Determine the [X, Y] coordinate at the center of the cell enclosing the given text.  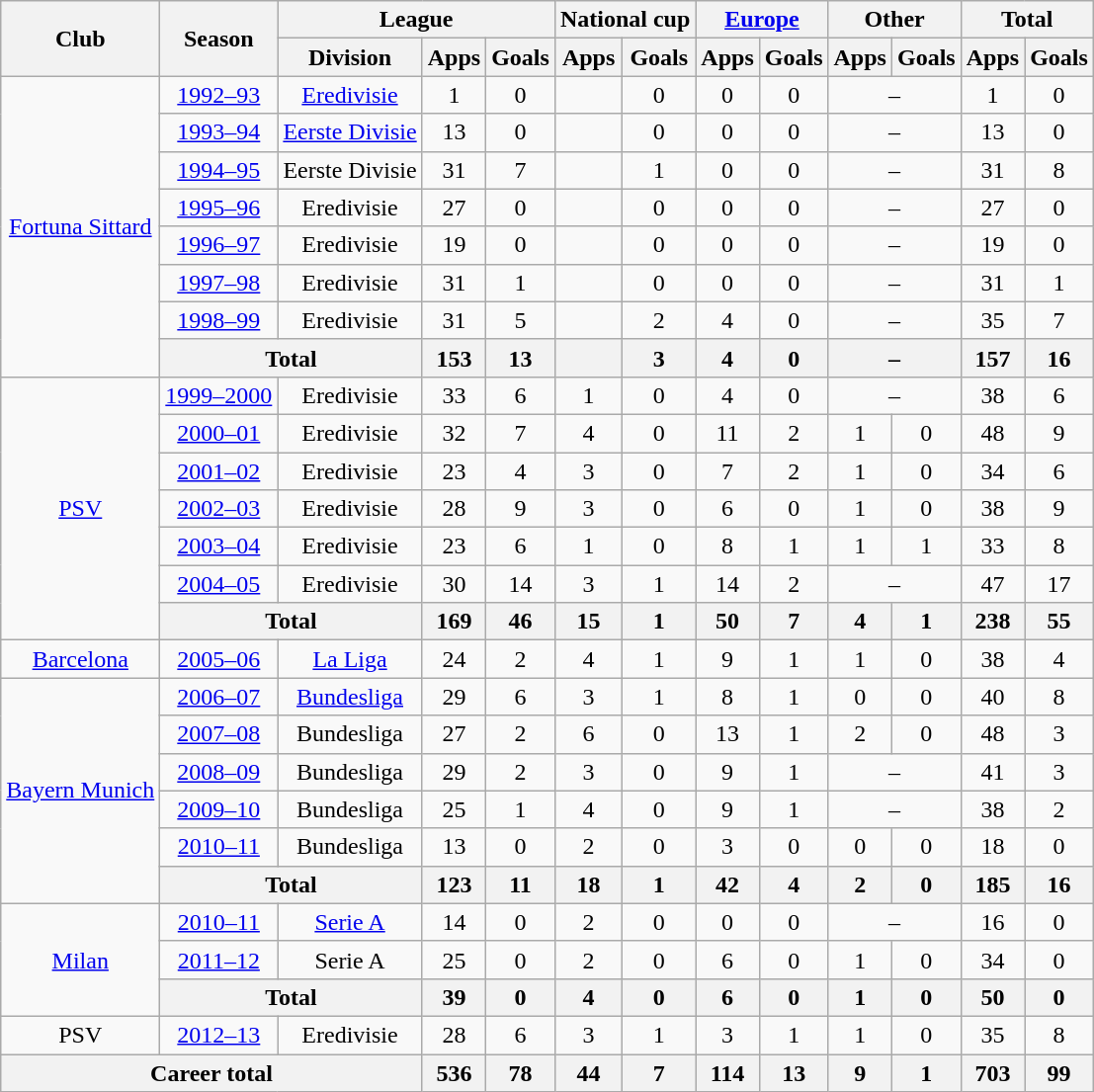
5 [521, 320]
2001–02 [219, 471]
1997–98 [219, 283]
157 [992, 358]
238 [992, 622]
2003–04 [219, 546]
703 [992, 1072]
2002–03 [219, 509]
153 [454, 358]
1998–99 [219, 320]
17 [1059, 584]
24 [454, 659]
Career total [211, 1072]
Season [219, 39]
2005–06 [219, 659]
55 [1059, 622]
1995–96 [219, 208]
169 [454, 622]
Other [894, 20]
2011–12 [219, 960]
30 [454, 584]
39 [454, 997]
123 [454, 884]
2012–13 [219, 1035]
15 [588, 622]
2008–09 [219, 772]
Fortuna Sittard [81, 226]
185 [992, 884]
41 [992, 772]
536 [454, 1072]
La Liga [350, 659]
2004–05 [219, 584]
46 [521, 622]
1992–93 [219, 95]
1996–97 [219, 245]
Division [350, 57]
1994–95 [219, 170]
Milan [81, 960]
2000–01 [219, 433]
78 [521, 1072]
2006–07 [219, 697]
1999–2000 [219, 395]
47 [992, 584]
42 [727, 884]
44 [588, 1072]
1993–94 [219, 132]
32 [454, 433]
Club [81, 39]
2007–08 [219, 734]
114 [727, 1072]
National cup [625, 20]
Barcelona [81, 659]
League [417, 20]
2009–10 [219, 809]
99 [1059, 1072]
Europe [762, 20]
Bayern Munich [81, 791]
40 [992, 697]
